Detect which cell encompasses the target text, then output its (X, Y) center coordinate. 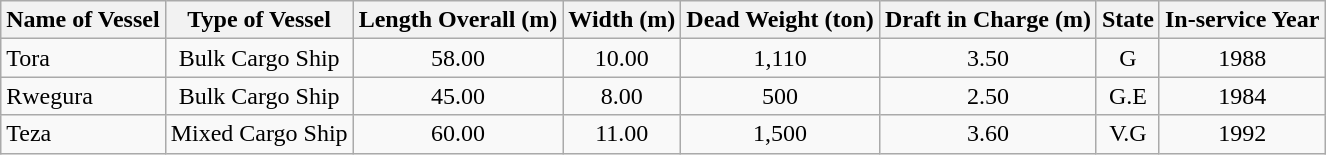
Mixed Cargo Ship (259, 134)
Type of Vessel (259, 20)
1992 (1242, 134)
11.00 (622, 134)
2.50 (988, 96)
G (1128, 58)
8.00 (622, 96)
Dead Weight (ton) (780, 20)
State (1128, 20)
1984 (1242, 96)
Draft in Charge (m) (988, 20)
Rwegura (83, 96)
3.60 (988, 134)
Width (m) (622, 20)
1,500 (780, 134)
500 (780, 96)
G.E (1128, 96)
3.50 (988, 58)
58.00 (458, 58)
Name of Vessel (83, 20)
10.00 (622, 58)
1988 (1242, 58)
Teza (83, 134)
45.00 (458, 96)
Length Overall (m) (458, 20)
V.G (1128, 134)
60.00 (458, 134)
1,110 (780, 58)
In-service Year (1242, 20)
Tora (83, 58)
